Detect which cell encompasses the target text, then output its [x, y] center coordinate. 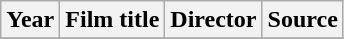
Year [30, 20]
Director [214, 20]
Source [302, 20]
Film title [112, 20]
